Return the (X, Y) coordinate for the center point of the cell that contains the specified text.  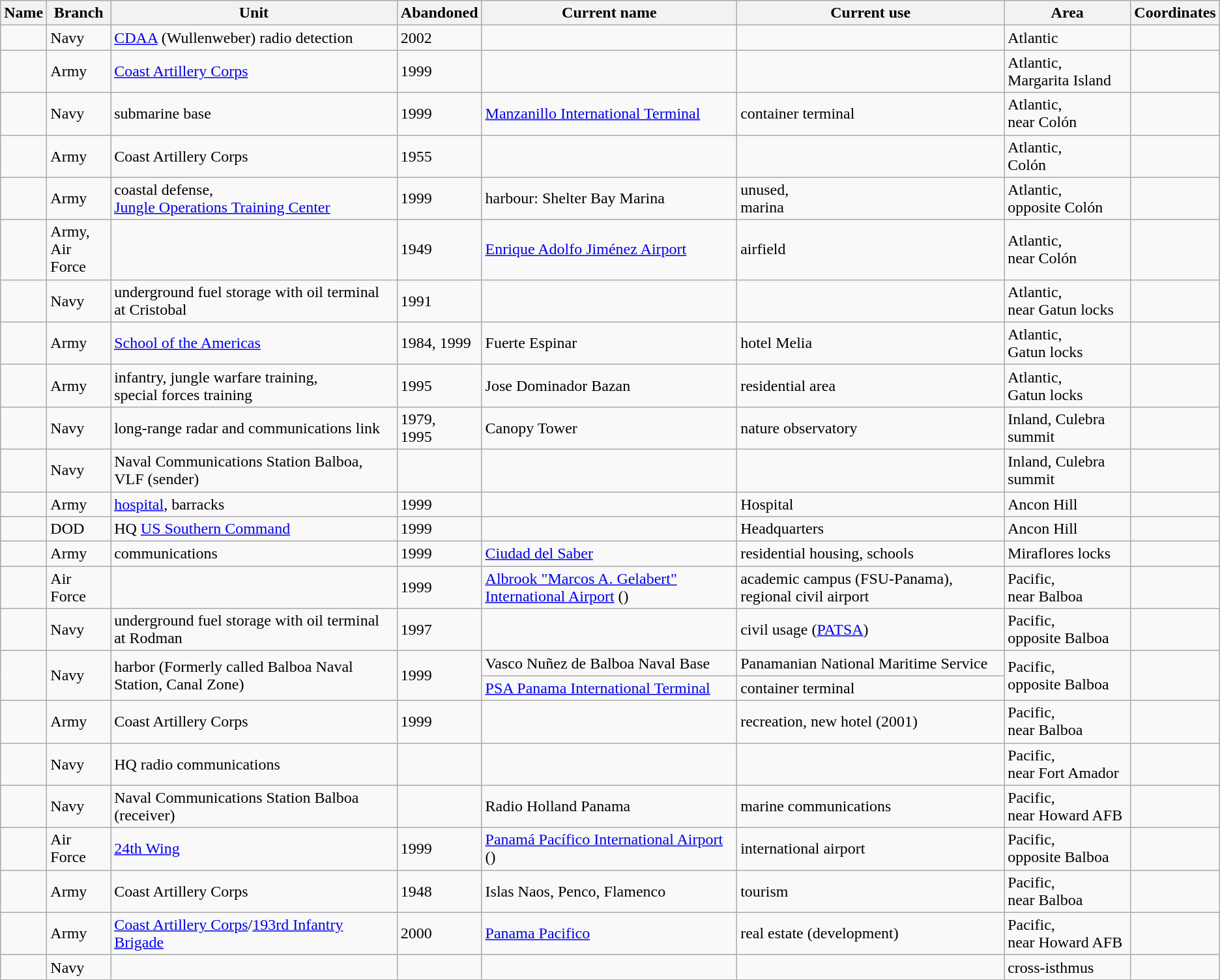
Pacific,near Fort Amador (1067, 764)
Coast Artillery Corps/193rd Infantry Brigade (254, 933)
recreation, new hotel (2001) (871, 722)
nature observatory (871, 427)
Pacific, opposite Balboa (1067, 629)
24th Wing (254, 848)
academic campus (FSU-Panama), regional civil airport (871, 588)
communications (254, 554)
Canopy Tower (609, 427)
2002 (439, 38)
airfield (871, 250)
Abandoned (439, 13)
1997 (439, 629)
tourism (871, 891)
1991 (439, 301)
Unit (254, 13)
1949 (439, 250)
Coordinates (1175, 13)
DOD (79, 529)
1948 (439, 891)
marine communications (871, 807)
Current name (609, 13)
School of the Americas (254, 343)
Islas Naos, Penco, Flamenco (609, 891)
Atlantic (1067, 38)
hospital, barracks (254, 504)
Manzanillo International Terminal (609, 113)
hotel Melia (871, 343)
coastal defense,Jungle Operations Training Center (254, 198)
PSA Panama International Terminal (609, 688)
Naval Communications Station Balboa, VLF (sender) (254, 470)
residential housing, schools (871, 554)
Vasco Nuñez de Balboa Naval Base (609, 663)
Army,Air Force (79, 250)
real estate (development) (871, 933)
infantry, jungle warfare training,special forces training (254, 386)
civil usage (PATSA) (871, 629)
international airport (871, 848)
unused,marina (871, 198)
Atlantic,Colón (1067, 156)
harbour: Shelter Bay Marina (609, 198)
2000 (439, 933)
Panama Pacifico (609, 933)
1984, 1999 (439, 343)
HQ radio communications (254, 764)
cross-isthmus (1067, 967)
Enrique Adolfo Jiménez Airport (609, 250)
long-range radar and communications link (254, 427)
Branch (79, 13)
Panamanian National Maritime Service (871, 663)
Current use (871, 13)
1995 (439, 386)
submarine base (254, 113)
CDAA (Wullenweber) radio detection (254, 38)
Fuerte Espinar (609, 343)
1955 (439, 156)
HQ US Southern Command (254, 529)
Atlantic,near Gatun locks (1067, 301)
Panamá Pacífico International Airport () (609, 848)
harbor (Formerly called Balboa Naval Station, Canal Zone) (254, 676)
Atlantic,opposite Colón (1067, 198)
1979,1995 (439, 427)
Miraflores locks (1067, 554)
residential area (871, 386)
Albrook "Marcos A. Gelabert" International Airport () (609, 588)
Name (23, 13)
Ciudad del Saber (609, 554)
underground fuel storage with oil terminal at Cristobal (254, 301)
Headquarters (871, 529)
Atlantic,Margarita Island (1067, 72)
underground fuel storage with oil terminal at Rodman (254, 629)
Naval Communications Station Balboa (receiver) (254, 807)
Hospital (871, 504)
Radio Holland Panama (609, 807)
Area (1067, 13)
Jose Dominador Bazan (609, 386)
